Identify which cell holds the provided text, then report its [x, y] central coordinate. 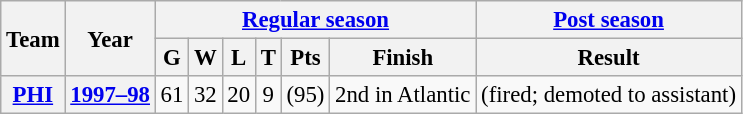
Post season [609, 20]
Team [33, 38]
2nd in Atlantic [403, 95]
Regular season [316, 20]
(95) [306, 95]
T [268, 58]
L [238, 58]
20 [238, 95]
Year [110, 38]
(fired; demoted to assistant) [609, 95]
Finish [403, 58]
9 [268, 95]
Pts [306, 58]
Result [609, 58]
PHI [33, 95]
1997–98 [110, 95]
W [206, 58]
32 [206, 95]
G [172, 58]
61 [172, 95]
